Return the [X, Y] coordinate for the center point of the cell that contains the specified text.  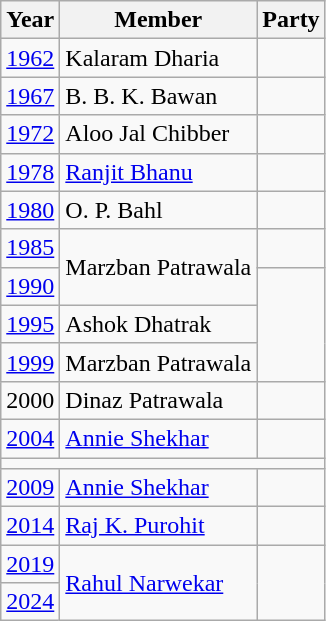
Party [291, 20]
Kalaram Dharia [158, 58]
Rahul Narwekar [158, 583]
B. B. K. Bawan [158, 96]
1980 [30, 210]
1978 [30, 172]
Raj K. Purohit [158, 526]
Dinaz Patrawala [158, 400]
2000 [30, 400]
1962 [30, 58]
1972 [30, 134]
Ashok Dhatrak [158, 324]
1985 [30, 248]
1990 [30, 286]
1999 [30, 362]
2019 [30, 564]
1967 [30, 96]
2004 [30, 438]
1995 [30, 324]
2009 [30, 488]
2014 [30, 526]
Ranjit Bhanu [158, 172]
O. P. Bahl [158, 210]
2024 [30, 602]
Year [30, 20]
Aloo Jal Chibber [158, 134]
Member [158, 20]
